Search for the cell housing the specified text and yield its (x, y) center coordinate. 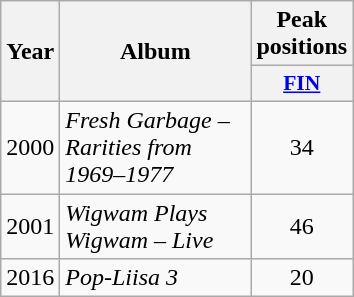
46 (302, 226)
Fresh Garbage – Rarities from 1969–1977 (156, 147)
Pop-Liisa 3 (156, 278)
Year (30, 52)
Peak positions (302, 34)
20 (302, 278)
2001 (30, 226)
Wigwam Plays Wigwam – Live (156, 226)
FIN (302, 84)
Album (156, 52)
2000 (30, 147)
34 (302, 147)
2016 (30, 278)
